Capture the cell that displays the provided text and extract its (X, Y) central coordinate. 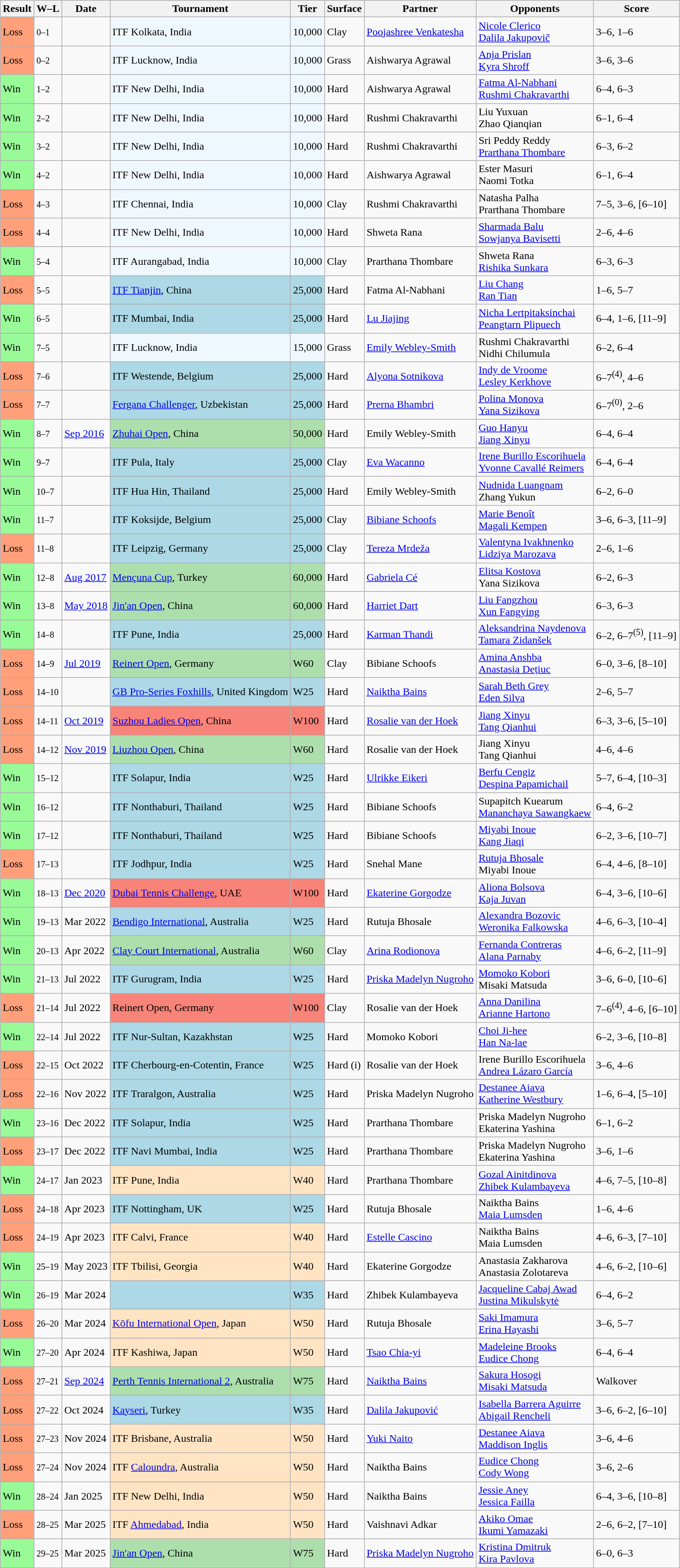
Sarah Beth Grey Eden Silva (535, 692)
ITF Ahmedabad, India (200, 1524)
26–20 (48, 1324)
Kayseri, Turkey (200, 1410)
Elitsa Kostova Yana Sizikova (535, 577)
GB Pro-Series Foxhills, United Kingdom (200, 692)
Dubai Tennis Challenge, UAE (200, 893)
6–3, 3–6, [5–10] (636, 720)
Nov 2022 (86, 1094)
4–3 (48, 204)
Lu Jiajing (420, 319)
17–13 (48, 864)
6–2, 3–6, [10–7] (636, 836)
2–2 (48, 117)
Nov 2019 (86, 749)
Destanee Aiava Maddison Inglis (535, 1439)
Fatma Al-Nabhani Rushmi Chakravarthi (535, 89)
25–19 (48, 1266)
ITF Hua Hin, Thailand (200, 491)
19–13 (48, 921)
Aliona Bolsova Kaja Juvan (535, 893)
7–5 (48, 347)
Poojashree Venkatesha (420, 32)
ITF Chennai, India (200, 204)
3–6, 6–2, [6–10] (636, 1410)
1–2 (48, 89)
Kristina Dmitruk Kira Pavlova (535, 1553)
4–2 (48, 175)
6–2, 3–6, [10–8] (636, 1036)
Tournament (200, 9)
Sep 2024 (86, 1381)
21–13 (48, 979)
ITF Koksijde, Belgium (200, 520)
Shweta Rana Rishika Sunkara (535, 261)
12–8 (48, 577)
ITF Kolkata, India (200, 32)
Indy de Vroome Lesley Kerkhove (535, 376)
15,000 (307, 347)
4–6, 7–5, [10–8] (636, 1180)
Nicha Lertpitaksinchai Peangtarn Plipuech (535, 319)
Jul 2019 (86, 663)
Liu Chang Ran Tian (535, 290)
Supapitch Kuearum Mananchaya Sawangkaew (535, 807)
Mar 2022 (86, 921)
Surface (344, 9)
W–L (48, 9)
Aug 2017 (86, 577)
27–21 (48, 1381)
7–5, 3–6, [6–10] (636, 204)
Valentyna Ivakhnenko Lidziya Marozava (535, 548)
9–7 (48, 463)
24–18 (48, 1208)
6–4, 3–6, [10–6] (636, 893)
ITF Mumbai, India (200, 319)
Sep 2016 (86, 433)
17–12 (48, 836)
6–4, 1–6, [11–9] (636, 319)
Sakura Hosogi Misaki Matsuda (535, 1381)
ITF Navi Mumbai, India (200, 1151)
Shweta Rana (420, 232)
11–8 (48, 548)
Liu Fangzhou Xun Fangying (535, 605)
ITF Brisbane, Australia (200, 1439)
Suzhou Ladies Open, China (200, 720)
Zhibek Kulambayeva (420, 1295)
Jacqueline Cabaj Awad Justina Mikulskytė (535, 1295)
20–13 (48, 951)
Berfu Cengiz Despina Papamichail (535, 778)
Perth Tennis International 2, Australia (200, 1381)
26–19 (48, 1295)
4–6, 6–2, [10–6] (636, 1266)
21–14 (48, 1008)
Tereza Mrdeža (420, 548)
ITF Westende, Belgium (200, 376)
Irene Burillo Escorihuela Andrea Lázaro García (535, 1065)
Dalila Jakupović (420, 1410)
Anastasia Zakharova Anastasia Zolotareva (535, 1266)
Madeleine Brooks Eudice Chong (535, 1352)
7–6 (48, 376)
Rutuja Bhosale Miyabi Inoue (535, 864)
4–6, 4–6 (636, 749)
8–7 (48, 433)
Anna Danilina Arianne Hartono (535, 1008)
Prerna Bhambri (420, 405)
Oct 2019 (86, 720)
50,000 (307, 433)
Momoko Kobori (420, 1036)
4–6, 6–2, [11–9] (636, 951)
3–2 (48, 147)
4–6, 6–3, [10–4] (636, 921)
Destanee Aiava Katherine Westbury (535, 1094)
3–6, 5–7 (636, 1324)
16–12 (48, 807)
Kōfu International Open, Japan (200, 1324)
Result (17, 9)
4–6, 6–3, [7–10] (636, 1237)
Estelle Cascino (420, 1237)
18–13 (48, 893)
15–12 (48, 778)
Opponents (535, 9)
0–2 (48, 60)
14–10 (48, 692)
2–6, 5–7 (636, 692)
0–1 (48, 32)
6–2, 6–3 (636, 577)
Jan 2025 (86, 1496)
22–15 (48, 1065)
ITF Leipzig, Germany (200, 548)
Guo Hanyu Jiang Xinyu (535, 433)
ITF Kashiwa, Japan (200, 1352)
6–4, 6–3 (636, 89)
24–17 (48, 1180)
Clay Court International, Australia (200, 951)
Tier (307, 9)
Liuzhou Open, China (200, 749)
Fernanda Contreras Alana Parnaby (535, 951)
27–24 (48, 1467)
5–7, 6–4, [10–3] (636, 778)
Harriet Dart (420, 605)
6–2, 6–4 (636, 347)
1–6, 4–6 (636, 1208)
Isabella Barrera Aguirre Abigail Rencheli (535, 1410)
6–0, 6–3 (636, 1553)
Nudnida Luangnam Zhang Yukun (535, 491)
Fergana Challenger, Uzbekistan (200, 405)
Apr 2022 (86, 951)
Eva Wacanno (420, 463)
Alexandra Bozovic Weronika Falkowska (535, 921)
Karman Thandi (420, 635)
Momoko Kobori Misaki Matsuda (535, 979)
3–6, 6–3, [11–9] (636, 520)
Liu Yuxuan Zhao Qianqian (535, 117)
13–8 (48, 605)
Oct 2024 (86, 1410)
27–23 (48, 1439)
6–5 (48, 319)
Nicole Clerico Dalila Jakupovič (535, 32)
Natasha Palha Prarthana Thombare (535, 204)
ITF Calvi, France (200, 1237)
Partner (420, 9)
ITF Gurugram, India (200, 979)
4–4 (48, 232)
6–0, 3–6, [8–10] (636, 663)
Snehal Mane (420, 864)
27–20 (48, 1352)
Date (86, 9)
1–6, 5–7 (636, 290)
Amina Anshba Anastasia Dețiuc (535, 663)
22–14 (48, 1036)
14–11 (48, 720)
ITF Nur-Sultan, Kazakhstan (200, 1036)
1–6, 6–4, [5–10] (636, 1094)
14–12 (48, 749)
2–6, 4–6 (636, 232)
ITF Caloundra, Australia (200, 1467)
11–7 (48, 520)
14–8 (48, 635)
Yuki Naito (420, 1439)
ITF Aurangabad, India (200, 261)
29–25 (48, 1553)
14–9 (48, 663)
ITF Traralgon, Australia (200, 1094)
May 2023 (86, 1266)
Anja Prislan Kyra Shroff (535, 60)
May 2018 (86, 605)
6–4, 3–6, [10–8] (636, 1496)
24–19 (48, 1237)
3–6, 2–6 (636, 1467)
22–16 (48, 1094)
Miyabi Inoue Kang Jiaqi (535, 836)
Hard (i) (344, 1065)
23–16 (48, 1123)
Gabriela Cé (420, 577)
Rushmi Chakravarthi Nidhi Chilumula (535, 347)
Dec 2020 (86, 893)
Ester Masuri Naomi Totka (535, 175)
Saki Imamura Erina Hayashi (535, 1324)
Aleksandrina Naydenova Tamara Zidanšek (535, 635)
6–2, 6–7(5), [11–9] (636, 635)
Irene Burillo Escorihuela Yvonne Cavallé Reimers (535, 463)
ITF Tbilisi, Georgia (200, 1266)
6–3, 6–2 (636, 147)
2–6, 6–2, [7–10] (636, 1524)
28–24 (48, 1496)
28–25 (48, 1524)
5–4 (48, 261)
Vaishnavi Adkar (420, 1524)
2–6, 1–6 (636, 548)
6–2, 6–0 (636, 491)
Sri Peddy Reddy Prarthana Thombare (535, 147)
Bendigo International, Australia (200, 921)
Alyona Sotnikova (420, 376)
Jan 2023 (86, 1180)
Apr 2024 (86, 1352)
Mençuna Cup, Turkey (200, 577)
Choi Ji-hee Han Na-lae (535, 1036)
6–7(0), 2–6 (636, 405)
ITF Cherbourg-en-Cotentin, France (200, 1065)
27–22 (48, 1410)
Tsao Chia-yi (420, 1352)
ITF Jodhpur, India (200, 864)
Ulrikke Eikeri (420, 778)
5–5 (48, 290)
Fatma Al-Nabhani (420, 290)
3–6, 3–6 (636, 60)
ITF Nottingham, UK (200, 1208)
Akiko Omae Ikumi Yamazaki (535, 1524)
6–4, 4–6, [8–10] (636, 864)
10–7 (48, 491)
Sharmada Balu Sowjanya Bavisetti (535, 232)
Gozal Ainitdinova Zhibek Kulambayeva (535, 1180)
23–17 (48, 1151)
Score (636, 9)
Zhuhai Open, China (200, 433)
6–7(4), 4–6 (636, 376)
7–6(4), 4–6, [6–10] (636, 1008)
Oct 2022 (86, 1065)
ITF Pula, Italy (200, 463)
3–6, 6–0, [10–6] (636, 979)
Walkover (636, 1381)
Marie Benoît Magali Kempen (535, 520)
6–1, 6–2 (636, 1123)
Eudice Chong Cody Wong (535, 1467)
ITF Tianjin, China (200, 290)
Jessie Aney Jessica Failla (535, 1496)
Polina Monova Yana Sizikova (535, 405)
Arina Rodionova (420, 951)
7–7 (48, 405)
